Output the [x, y] coordinate of the center of the cell containing the given text.  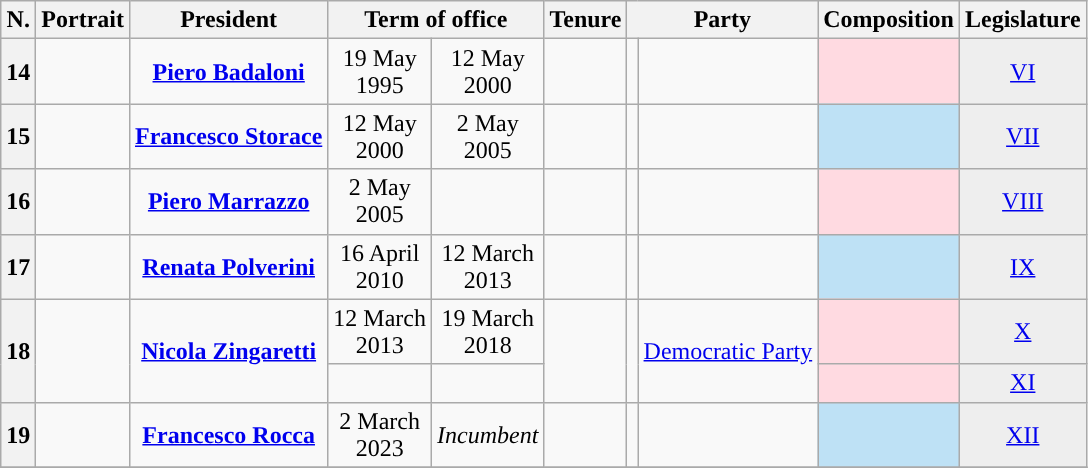
President [228, 20]
XII [1022, 434]
17 [18, 266]
19 [18, 434]
16 [18, 202]
VII [1022, 136]
Composition [889, 20]
XI [1022, 383]
X [1022, 332]
Portrait [83, 20]
18 [18, 350]
2 March2023 [380, 434]
Francesco Storace [228, 136]
Democratic Party [728, 350]
Piero Marrazzo [228, 202]
Piero Badaloni [228, 72]
Party [722, 20]
Legislature [1022, 20]
19 March2018 [488, 332]
Francesco Rocca [228, 434]
19 May1995 [380, 72]
Nicola Zingaretti [228, 350]
16 April2010 [380, 266]
14 [18, 72]
VIII [1022, 202]
Incumbent [488, 434]
Renata Polverini [228, 266]
VI [1022, 72]
Tenure [586, 20]
Term of office [436, 20]
N. [18, 20]
IX [1022, 266]
15 [18, 136]
